Detect which cell encompasses the target text, then output its (x, y) center coordinate. 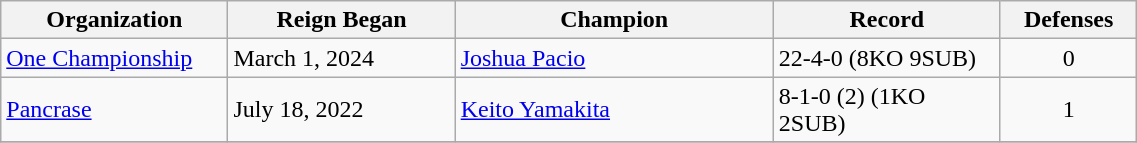
One Championship (114, 58)
Record (886, 20)
1 (1068, 110)
22-4-0 (8KO 9SUB) (886, 58)
Joshua Pacio (614, 58)
Keito Yamakita (614, 110)
8-1-0 (2) (1KO 2SUB) (886, 110)
Defenses (1068, 20)
March 1, 2024 (342, 58)
0 (1068, 58)
July 18, 2022 (342, 110)
Champion (614, 20)
Organization (114, 20)
Pancrase (114, 110)
Reign Began (342, 20)
